From the cell containing the given text, extract its center point as (X, Y) coordinate. 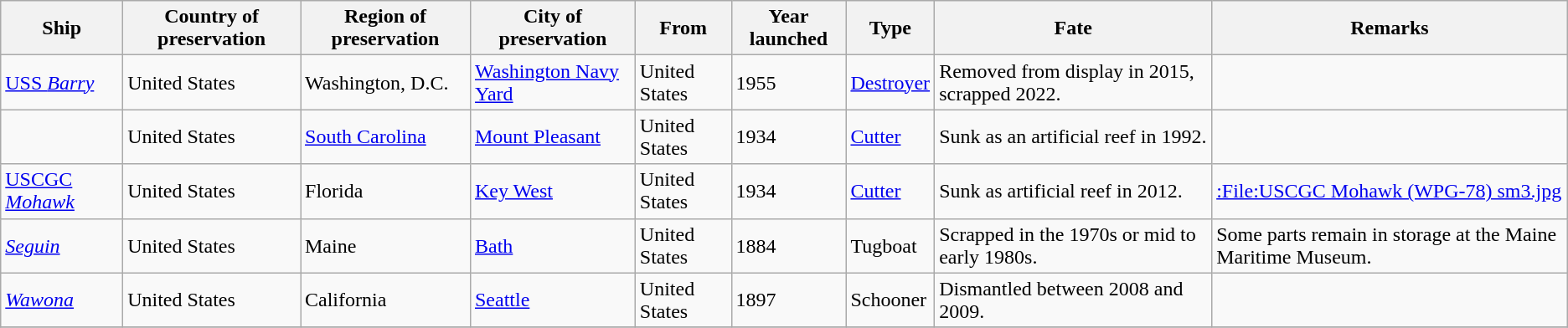
Wawona (62, 300)
1884 (789, 246)
Washington, D.C. (385, 82)
Destroyer (890, 82)
Sunk as an artificial reef in 1992. (1074, 137)
1897 (789, 300)
Washington Navy Yard (553, 82)
USCGC Mohawk (62, 191)
Some parts remain in storage at the Maine Maritime Museum. (1390, 246)
Dismantled between 2008 and 2009. (1074, 300)
Type (890, 28)
1955 (789, 82)
Ship (62, 28)
Maine (385, 246)
Year launched (789, 28)
Country of preservation (212, 28)
Fate (1074, 28)
:File:USCGC Mohawk (WPG-78) sm3.jpg (1390, 191)
Scrapped in the 1970s or mid to early 1980s. (1074, 246)
Seattle (553, 300)
Florida (385, 191)
Key West (553, 191)
Bath (553, 246)
Remarks (1390, 28)
Seguin (62, 246)
Schooner (890, 300)
City of preservation (553, 28)
Removed from display in 2015, scrapped 2022. (1074, 82)
Tugboat (890, 246)
Sunk as artificial reef in 2012. (1074, 191)
California (385, 300)
South Carolina (385, 137)
Mount Pleasant (553, 137)
USS Barry (62, 82)
Region of preservation (385, 28)
From (683, 28)
